Identify which cell holds the provided text, then report its (x, y) central coordinate. 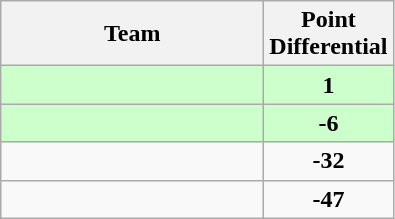
-47 (328, 199)
Point Differential (328, 34)
-6 (328, 123)
Team (132, 34)
-32 (328, 161)
1 (328, 85)
